Provide the [X, Y] coordinate of the cell's center where the given text is located.  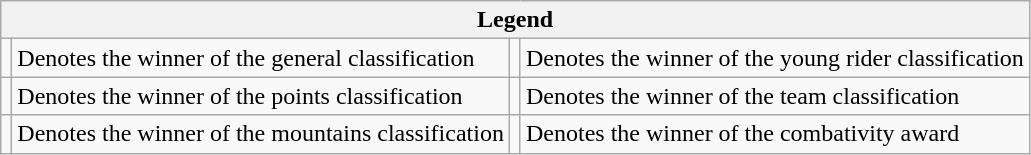
Denotes the winner of the young rider classification [774, 58]
Denotes the winner of the mountains classification [261, 134]
Denotes the winner of the points classification [261, 96]
Denotes the winner of the general classification [261, 58]
Denotes the winner of the team classification [774, 96]
Legend [516, 20]
Denotes the winner of the combativity award [774, 134]
